Find where the given text appears and provide that cell's center as [x, y] coordinate. 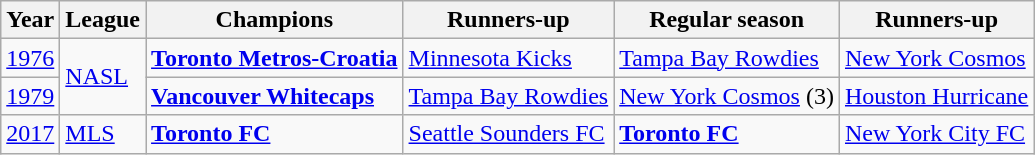
League [103, 20]
New York City FC [936, 134]
Seattle Sounders FC [508, 134]
New York Cosmos (3) [727, 96]
1979 [30, 96]
NASL [103, 77]
Champions [274, 20]
Vancouver Whitecaps [274, 96]
New York Cosmos [936, 58]
Houston Hurricane [936, 96]
MLS [103, 134]
Minnesota Kicks [508, 58]
Year [30, 20]
2017 [30, 134]
Regular season [727, 20]
Toronto Metros-Croatia [274, 58]
1976 [30, 58]
